From the cell containing the given text, extract its center point as (X, Y) coordinate. 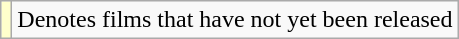
Denotes films that have not yet been released (235, 20)
